Pinpoint the cell where the given text exists, returning its (X, Y) midpoint coordinate. 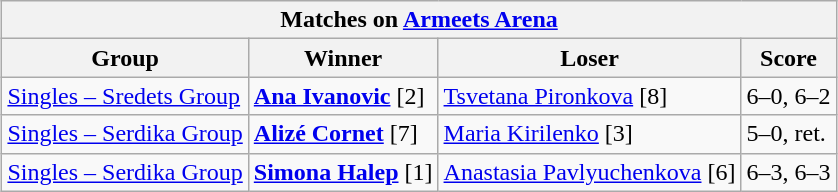
Simona Halep [1] (343, 172)
Loser (590, 58)
Ana Ivanovic [2] (343, 96)
5–0, ret. (788, 134)
Alizé Cornet [7] (343, 134)
Group (125, 58)
6–0, 6–2 (788, 96)
Winner (343, 58)
Score (788, 58)
Tsvetana Pironkova [8] (590, 96)
Singles – Sredets Group (125, 96)
Maria Kirilenko [3] (590, 134)
6–3, 6–3 (788, 172)
Matches on Armeets Arena (419, 20)
Anastasia Pavlyuchenkova [6] (590, 172)
